Scan for the cell matching the given text and deliver its [x, y] coordinate at center. 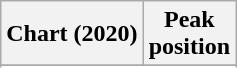
Peakposition [189, 34]
Chart (2020) [72, 34]
